Scan for the cell matching the given text and deliver its [x, y] coordinate at center. 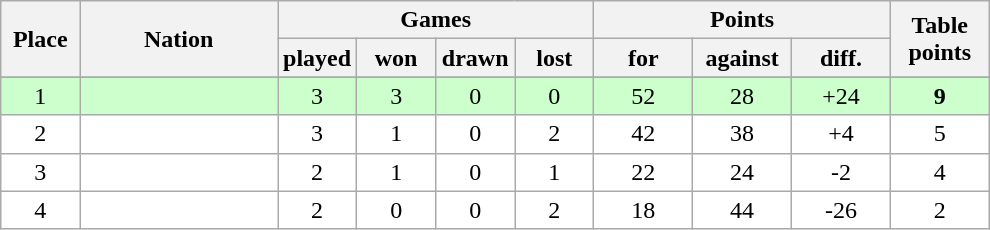
52 [644, 96]
Place [40, 39]
28 [742, 96]
38 [742, 134]
Nation [179, 39]
+24 [842, 96]
for [644, 58]
-2 [842, 172]
Games [436, 20]
won [396, 58]
Tablepoints [940, 39]
24 [742, 172]
9 [940, 96]
5 [940, 134]
22 [644, 172]
-26 [842, 210]
played [318, 58]
+4 [842, 134]
18 [644, 210]
Points [742, 20]
44 [742, 210]
diff. [842, 58]
against [742, 58]
42 [644, 134]
lost [554, 58]
drawn [476, 58]
